Output the [X, Y] coordinate of the center of the cell containing the given text.  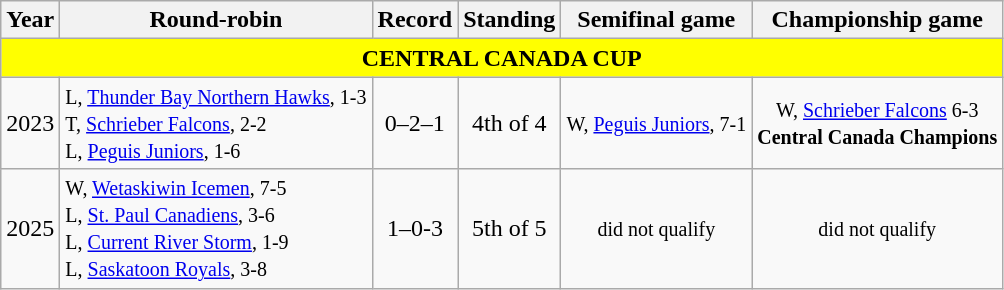
1–0-3 [415, 228]
CENTRAL CANADA CUP [502, 58]
0–2–1 [415, 123]
W, Wetaskiwin Icemen, 7-5L, St. Paul Canadiens, 3-6L, Current River Storm, 1-9L, Saskatoon Royals, 3-8 [216, 228]
Record [415, 20]
Championship game [878, 20]
2025 [30, 228]
L, Thunder Bay Northern Hawks, 1-3T, Schrieber Falcons, 2-2L, Peguis Juniors, 1-6 [216, 123]
Year [30, 20]
4th of 4 [510, 123]
W, Peguis Juniors, 7-1 [656, 123]
2023 [30, 123]
Standing [510, 20]
5th of 5 [510, 228]
Semifinal game [656, 20]
Round-robin [216, 20]
W, Schrieber Falcons 6-3 Central Canada Champions [878, 123]
